Identify which cell holds the provided text, then report its (X, Y) central coordinate. 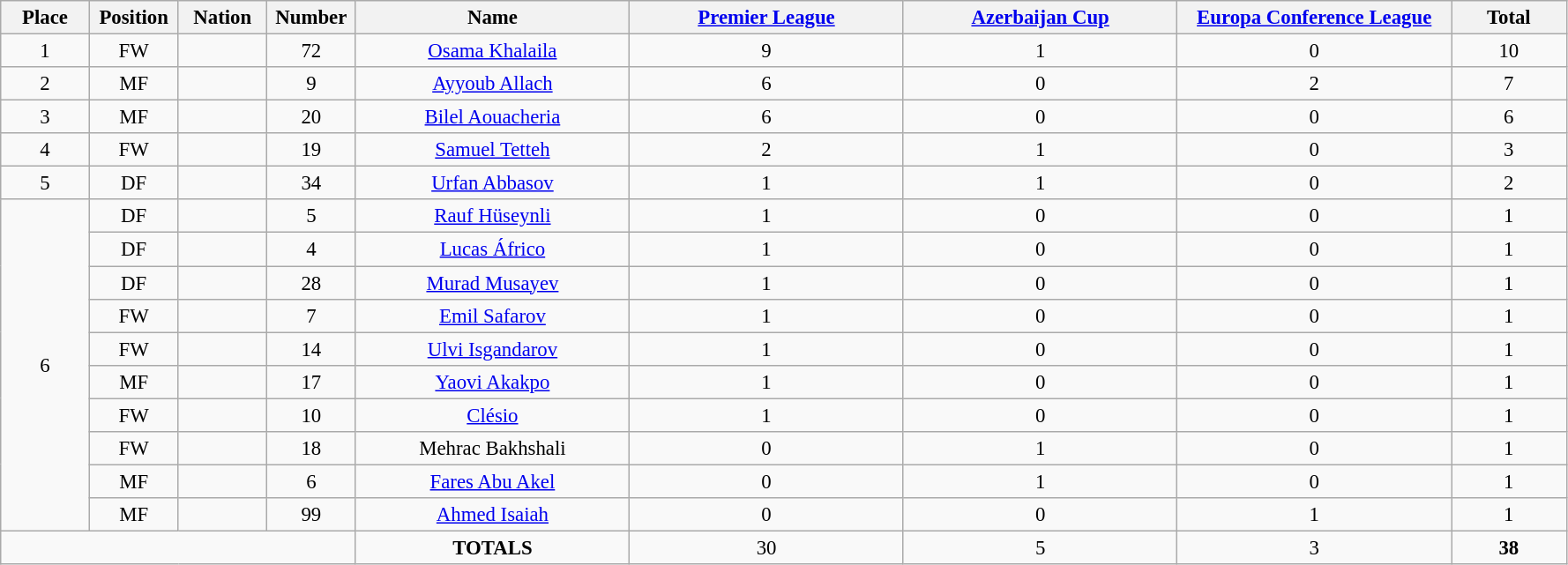
Yaovi Akakpo (492, 382)
Bilel Aouacheria (492, 117)
Murad Musayev (492, 283)
72 (312, 51)
17 (312, 382)
Ayyoub Allach (492, 84)
Clésio (492, 415)
Lucas Áfrico (492, 249)
Number (312, 18)
Ulvi Isgandarov (492, 349)
20 (312, 117)
Mehrac Bakhshali (492, 449)
Rauf Hüseynli (492, 216)
Osama Khalaila (492, 51)
Premier League (767, 18)
38 (1510, 547)
Emil Safarov (492, 316)
28 (312, 283)
Fares Abu Akel (492, 481)
Urfan Abbasov (492, 183)
14 (312, 349)
99 (312, 515)
34 (312, 183)
30 (767, 547)
Position (134, 18)
Ahmed Isaiah (492, 515)
Europa Conference League (1314, 18)
Nation (222, 18)
Total (1510, 18)
Place (46, 18)
Azerbaijan Cup (1041, 18)
Samuel Tetteh (492, 150)
19 (312, 150)
TOTALS (492, 547)
Name (492, 18)
18 (312, 449)
